Determine the [x, y] coordinate at the center of the cell enclosing the given text.  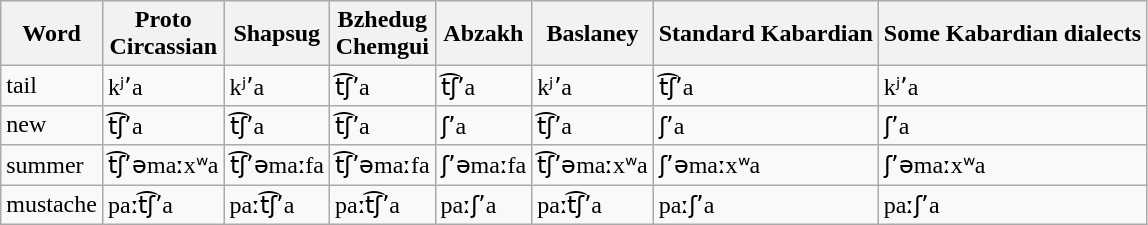
summer [52, 165]
Shapsug [277, 34]
Word [52, 34]
Abzakh [484, 34]
tail [52, 86]
Standard Kabardian [766, 34]
BzhedugChemgui [383, 34]
Some Kabardian dialects [1012, 34]
new [52, 125]
mustache [52, 204]
ProtoCircassian [163, 34]
ʃʼəmaːfa [484, 165]
Baslaney [593, 34]
